Provide the (X, Y) coordinate of the cell's center where the given text is located.  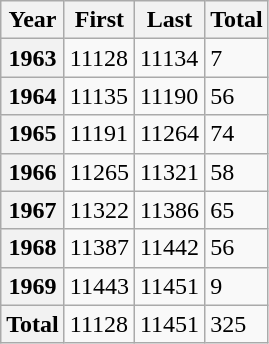
65 (237, 210)
11190 (169, 96)
1969 (33, 286)
Year (33, 20)
11134 (169, 58)
1966 (33, 172)
325 (237, 324)
7 (237, 58)
11387 (99, 248)
11386 (169, 210)
74 (237, 134)
Last (169, 20)
11264 (169, 134)
11321 (169, 172)
11265 (99, 172)
58 (237, 172)
1964 (33, 96)
1963 (33, 58)
11135 (99, 96)
11443 (99, 286)
1965 (33, 134)
11442 (169, 248)
1968 (33, 248)
1967 (33, 210)
11191 (99, 134)
9 (237, 286)
First (99, 20)
11322 (99, 210)
